Locate the cell with the specified text and output its [x, y] center coordinate. 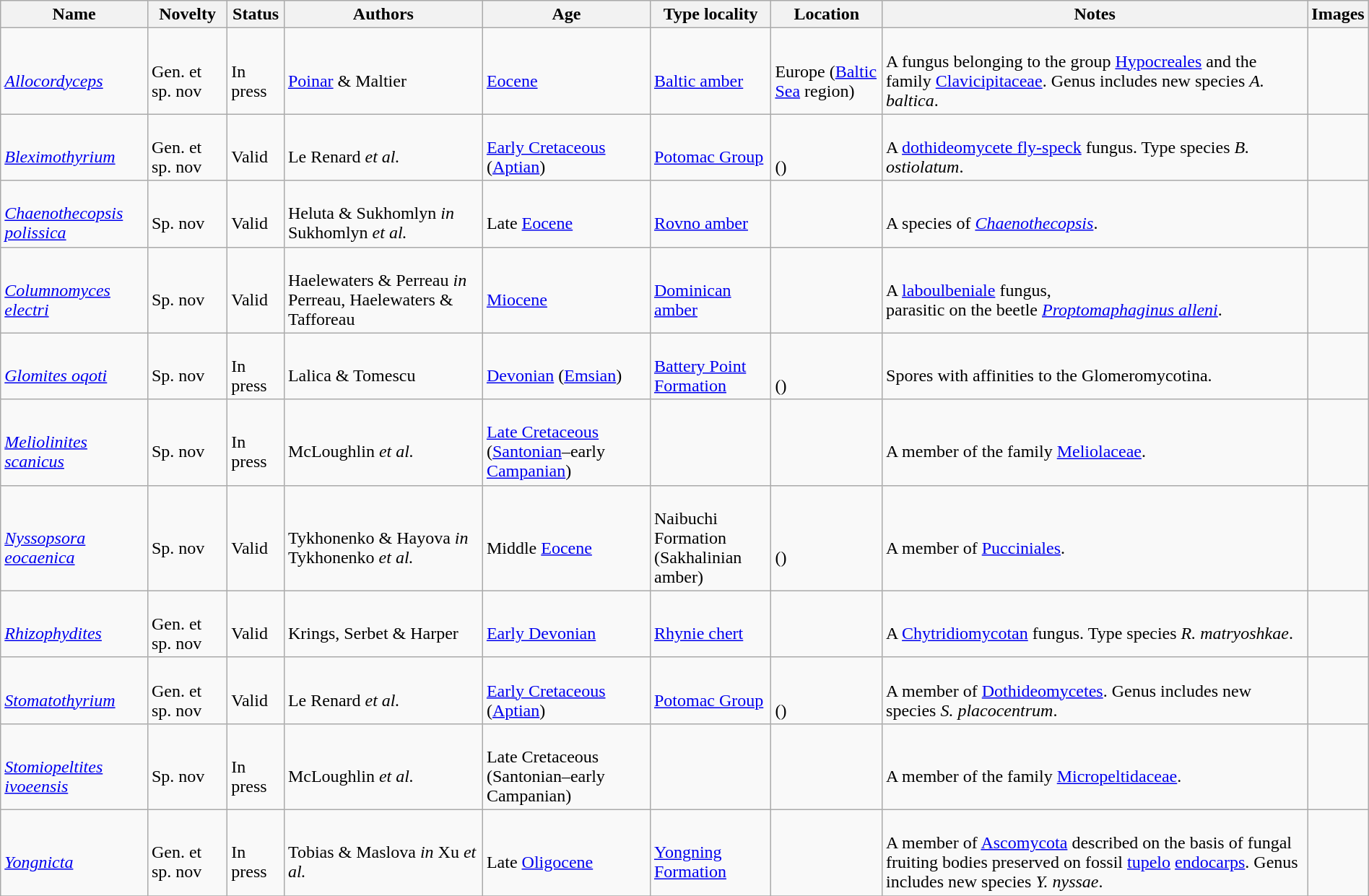
A member of Dothideomycetes. Genus includes new species S. placocentrum. [1095, 690]
Krings, Serbet & Harper [383, 624]
Type locality [710, 14]
Heluta & Sukhomlyn in Sukhomlyn et al. [383, 214]
A member of the family Micropeltidaceae. [1095, 767]
Authors [383, 14]
A species of Chaenothecopsis. [1095, 214]
Haelewaters & Perreau in Perreau, Haelewaters & Tafforeau [383, 290]
Location [827, 14]
Late Oligocene [566, 852]
Stomiopeltites ivoeensis [74, 767]
Rhynie chert [710, 624]
Tobias & Maslova in Xu et al. [383, 852]
Devonian (Emsian) [566, 366]
Chaenothecopsis polissica [74, 214]
Baltic amber [710, 71]
A fungus belonging to the group Hypocreales and the family Clavicipitaceae. Genus includes new species A. baltica. [1095, 71]
Battery Point Formation [710, 366]
Middle Eocene [566, 538]
Notes [1095, 14]
A member of Pucciniales. [1095, 538]
Stomatothyrium [74, 690]
A laboulbeniale fungus, parasitic on the beetle Proptomaphaginus alleni. [1095, 290]
A Chytridiomycotan fungus. Type species R. matryoshkae. [1095, 624]
Name [74, 14]
Age [566, 14]
Nyssopsora eocaenica [74, 538]
Yongnicta [74, 852]
Status [256, 14]
Novelty [187, 14]
Miocene [566, 290]
Columnomyces electri [74, 290]
Eocene [566, 71]
A member of Ascomycota described on the basis of fungal fruiting bodies preserved on fossil tupelo endocarps. Genus includes new species Y. nyssae. [1095, 852]
Glomites oqoti [74, 366]
A dothideomycete fly-speck fungus. Type species B. ostiolatum. [1095, 147]
Early Devonian [566, 624]
Europe (Baltic Sea region) [827, 71]
Images [1338, 14]
Naibuchi Formation(Sakhalinian amber) [710, 538]
Spores with affinities to the Glomeromycotina. [1095, 366]
Allocordyceps [74, 71]
Dominican amber [710, 290]
Lalica & Tomescu [383, 366]
Poinar & Maltier [383, 71]
Rhizophydites [74, 624]
Yongning Formation [710, 852]
Rovno amber [710, 214]
Late Eocene [566, 214]
Tykhonenko & Hayova in Tykhonenko et al. [383, 538]
A member of the family Meliolaceae. [1095, 442]
Bleximothyrium [74, 147]
Meliolinites scanicus [74, 442]
